Scan for the cell matching the given text and deliver its (x, y) coordinate at center. 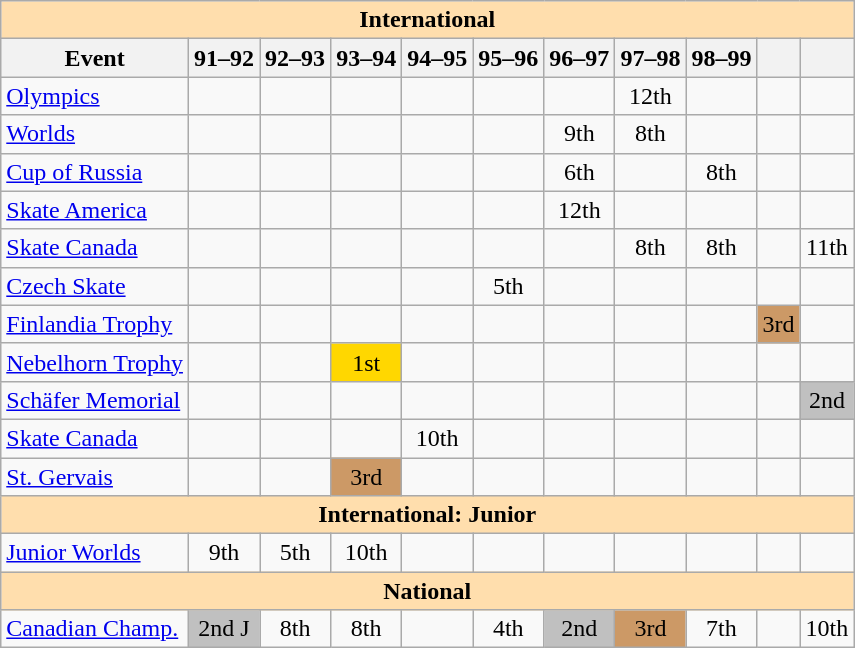
11th (827, 248)
7th (722, 629)
91–92 (224, 58)
Nebelhorn Trophy (95, 362)
93–94 (366, 58)
International (428, 20)
Olympics (95, 96)
4th (508, 629)
Cup of Russia (95, 172)
National (428, 591)
International: Junior (428, 515)
96–97 (580, 58)
Worlds (95, 134)
98–99 (722, 58)
Finlandia Trophy (95, 324)
Skate America (95, 210)
6th (580, 172)
Schäfer Memorial (95, 400)
Event (95, 58)
Canadian Champ. (95, 629)
94–95 (438, 58)
St. Gervais (95, 477)
Czech Skate (95, 286)
92–93 (296, 58)
1st (366, 362)
Junior Worlds (95, 553)
2nd J (224, 629)
95–96 (508, 58)
97–98 (650, 58)
